Detect which cell encompasses the target text, then output its [x, y] center coordinate. 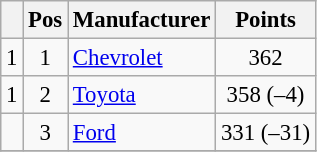
2 [46, 95]
Pos [46, 20]
358 (–4) [266, 95]
331 (–31) [266, 133]
Ford [142, 133]
362 [266, 58]
Toyota [142, 95]
3 [46, 133]
Points [266, 20]
Manufacturer [142, 20]
Chevrolet [142, 58]
